Find where the given text appears and provide that cell's center as (x, y) coordinate. 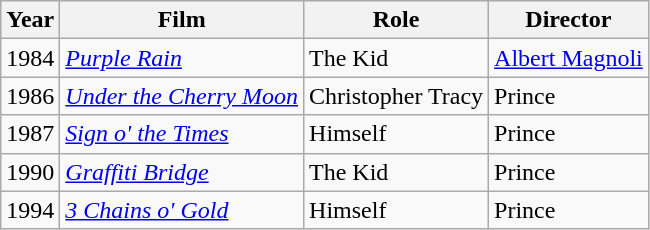
1984 (30, 58)
Role (396, 20)
Year (30, 20)
Sign o' the Times (182, 134)
Under the Cherry Moon (182, 96)
1987 (30, 134)
Director (569, 20)
Christopher Tracy (396, 96)
Graffiti Bridge (182, 172)
1986 (30, 96)
1990 (30, 172)
3 Chains o' Gold (182, 210)
Purple Rain (182, 58)
Film (182, 20)
Albert Magnoli (569, 58)
1994 (30, 210)
